Find where the given text appears and provide that cell's center as (x, y) coordinate. 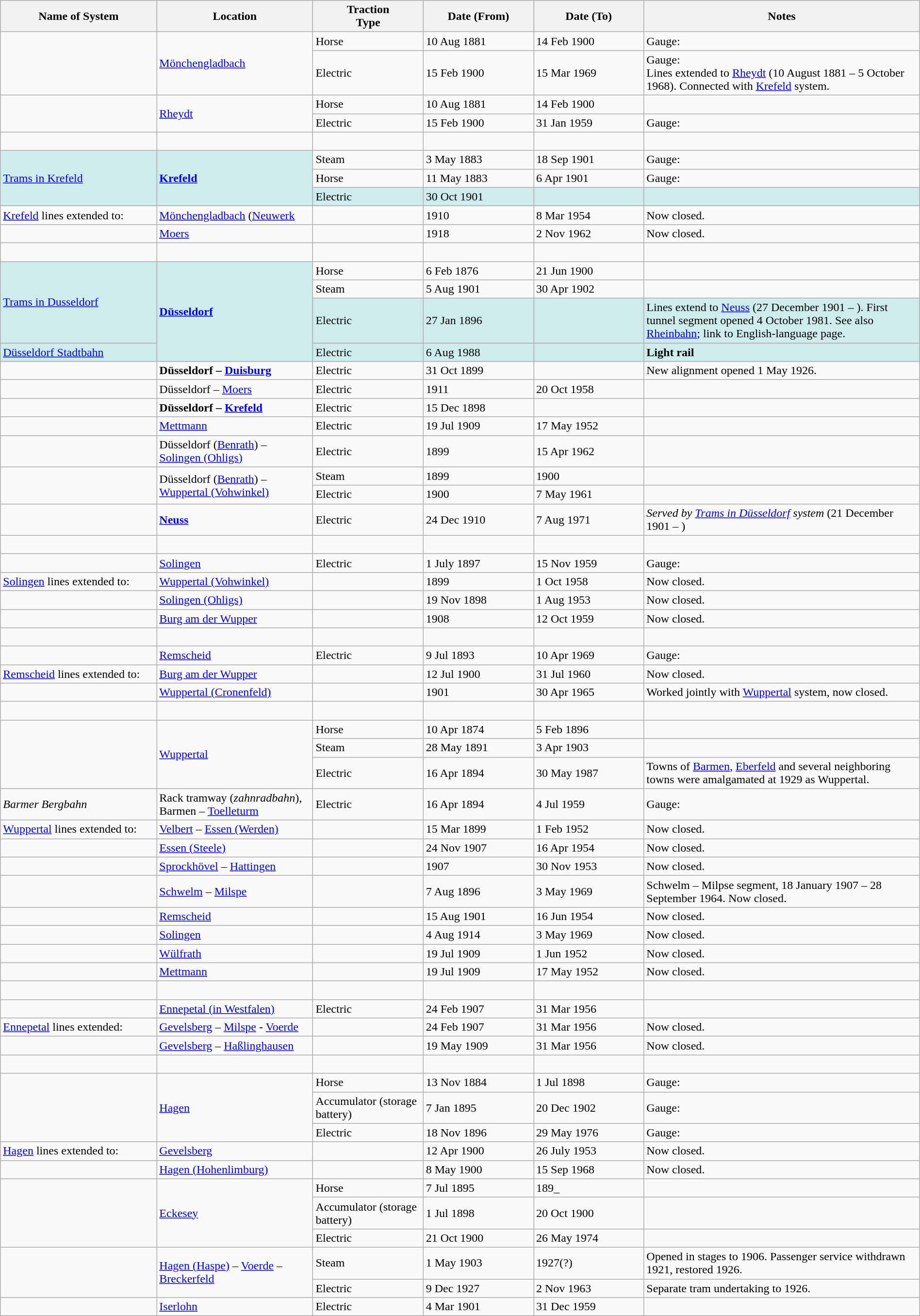
12 Oct 1959 (589, 619)
Trams in Krefeld (79, 178)
8 May 1900 (478, 1169)
15 Nov 1959 (589, 563)
30 Apr 1902 (589, 289)
7 Aug 1971 (589, 519)
30 Apr 1965 (589, 692)
4 Aug 1914 (478, 935)
31 Jan 1959 (589, 123)
7 Jul 1895 (478, 1188)
19 Nov 1898 (478, 600)
6 Feb 1876 (478, 270)
7 Jan 1895 (478, 1107)
31 Jul 1960 (589, 674)
Hagen (235, 1107)
28 May 1891 (478, 748)
Name of System (79, 16)
15 Mar 1969 (589, 73)
26 July 1953 (589, 1151)
Düsseldorf – Krefeld (235, 408)
Wuppertal lines extended to: (79, 829)
1 Aug 1953 (589, 600)
Towns of Barmen, Eberfeld and several neighboring towns were amalgamated at 1929 as Wuppertal. (782, 773)
20 Oct 1958 (589, 389)
Wuppertal (235, 754)
24 Nov 1907 (478, 848)
Düsseldorf (235, 311)
2 Nov 1963 (589, 1288)
New alignment opened 1 May 1926. (782, 371)
9 Dec 1927 (478, 1288)
5 Feb 1896 (589, 729)
31 Dec 1959 (589, 1307)
31 Oct 1899 (478, 371)
Served by Trams in Düsseldorf system (21 December 1901 – ) (782, 519)
10 Apr 1874 (478, 729)
3 Apr 1903 (589, 748)
Trams in Dusseldorf (79, 302)
Mönchengladbach (Neuwerk (235, 215)
1 May 1903 (478, 1263)
Düsseldorf Stadtbahn (79, 352)
1911 (478, 389)
1927(?) (589, 1263)
TractionType (368, 16)
30 Nov 1953 (589, 866)
Solingen (Ohligs) (235, 600)
26 May 1974 (589, 1238)
Worked jointly with Wuppertal system, now closed. (782, 692)
Sprockhövel – Hattingen (235, 866)
Gevelsberg – Milspe - Voerde (235, 1027)
21 Oct 1900 (478, 1238)
1 Feb 1952 (589, 829)
1908 (478, 619)
6 Apr 1901 (589, 178)
Light rail (782, 352)
16 Jun 1954 (589, 916)
3 May 1883 (478, 160)
6 Aug 1988 (478, 352)
19 May 1909 (478, 1046)
18 Sep 1901 (589, 160)
1918 (478, 233)
5 Aug 1901 (478, 289)
Hagen (Haspe) – Voerde – Breckerfeld (235, 1272)
7 Aug 1896 (478, 891)
Hagen lines extended to: (79, 1151)
1 July 1897 (478, 563)
2 Nov 1962 (589, 233)
Schwelm – Milpse segment, 18 January 1907 – 28 September 1964. Now closed. (782, 891)
Date (To) (589, 16)
12 Apr 1900 (478, 1151)
Wuppertal (Vohwinkel) (235, 581)
Ennepetal (in Westfalen) (235, 1009)
Gevelsberg – Haßlinghausen (235, 1046)
1907 (478, 866)
Separate tram undertaking to 1926. (782, 1288)
Solingen lines extended to: (79, 581)
Schwelm – Milspe (235, 891)
Date (From) (478, 16)
15 Aug 1901 (478, 916)
Lines extend to Neuss (27 December 1901 – ). First tunnel segment opened 4 October 1981. See also Rheinbahn; link to English-language page. (782, 321)
12 Jul 1900 (478, 674)
16 Apr 1954 (589, 848)
15 Mar 1899 (478, 829)
27 Jan 1896 (478, 321)
Gevelsberg (235, 1151)
Moers (235, 233)
30 May 1987 (589, 773)
Eckesey (235, 1213)
4 Jul 1959 (589, 805)
Rack tramway (zahnradbahn), Barmen – Toelleturm (235, 805)
1901 (478, 692)
20 Dec 1902 (589, 1107)
Remscheid lines extended to: (79, 674)
15 Sep 1968 (589, 1169)
Rheydt (235, 114)
13 Nov 1884 (478, 1083)
Velbert – Essen (Werden) (235, 829)
Krefeld lines extended to: (79, 215)
10 Apr 1969 (589, 656)
15 Dec 1898 (478, 408)
Krefeld (235, 178)
18 Nov 1896 (478, 1133)
Düsseldorf (Benrath) – Wuppertal (Vohwinkel) (235, 485)
1910 (478, 215)
Opened in stages to 1906. Passenger service withdrawn 1921, restored 1926. (782, 1263)
Location (235, 16)
24 Dec 1910 (478, 519)
Notes (782, 16)
11 May 1883 (478, 178)
Düsseldorf (Benrath) – Solingen (Ohligs) (235, 451)
Gauge: Lines extended to Rheydt (10 August 1881 – 5 October 1968). Connected with Krefeld system. (782, 73)
189_ (589, 1188)
1 Jun 1952 (589, 954)
Essen (Steele) (235, 848)
29 May 1976 (589, 1133)
8 Mar 1954 (589, 215)
Neuss (235, 519)
9 Jul 1893 (478, 656)
30 Oct 1901 (478, 197)
7 May 1961 (589, 494)
Düsseldorf – Moers (235, 389)
Barmer Bergbahn (79, 805)
1 Oct 1958 (589, 581)
Ennepetal lines extended: (79, 1027)
Düsseldorf – Duisburg (235, 371)
20 Oct 1900 (589, 1213)
Wülfrath (235, 954)
21 Jun 1900 (589, 270)
Mönchengladbach (235, 64)
Hagen (Hohenlimburg) (235, 1169)
Wuppertal (Cronenfeld) (235, 692)
4 Mar 1901 (478, 1307)
15 Apr 1962 (589, 451)
Iserlohn (235, 1307)
